For the text-containing cell, return its midpoint in [X, Y] coordinate format. 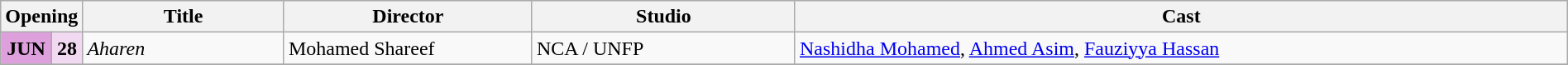
Opening [41, 17]
Title [184, 17]
NCA / UNFP [663, 48]
JUN [26, 48]
Studio [663, 17]
Nashidha Mohamed, Ahmed Asim, Fauziyya Hassan [1181, 48]
Director [408, 17]
Cast [1181, 17]
Mohamed Shareef [408, 48]
Aharen [184, 48]
28 [66, 48]
